Return [X, Y] of the center of cell containing provided text 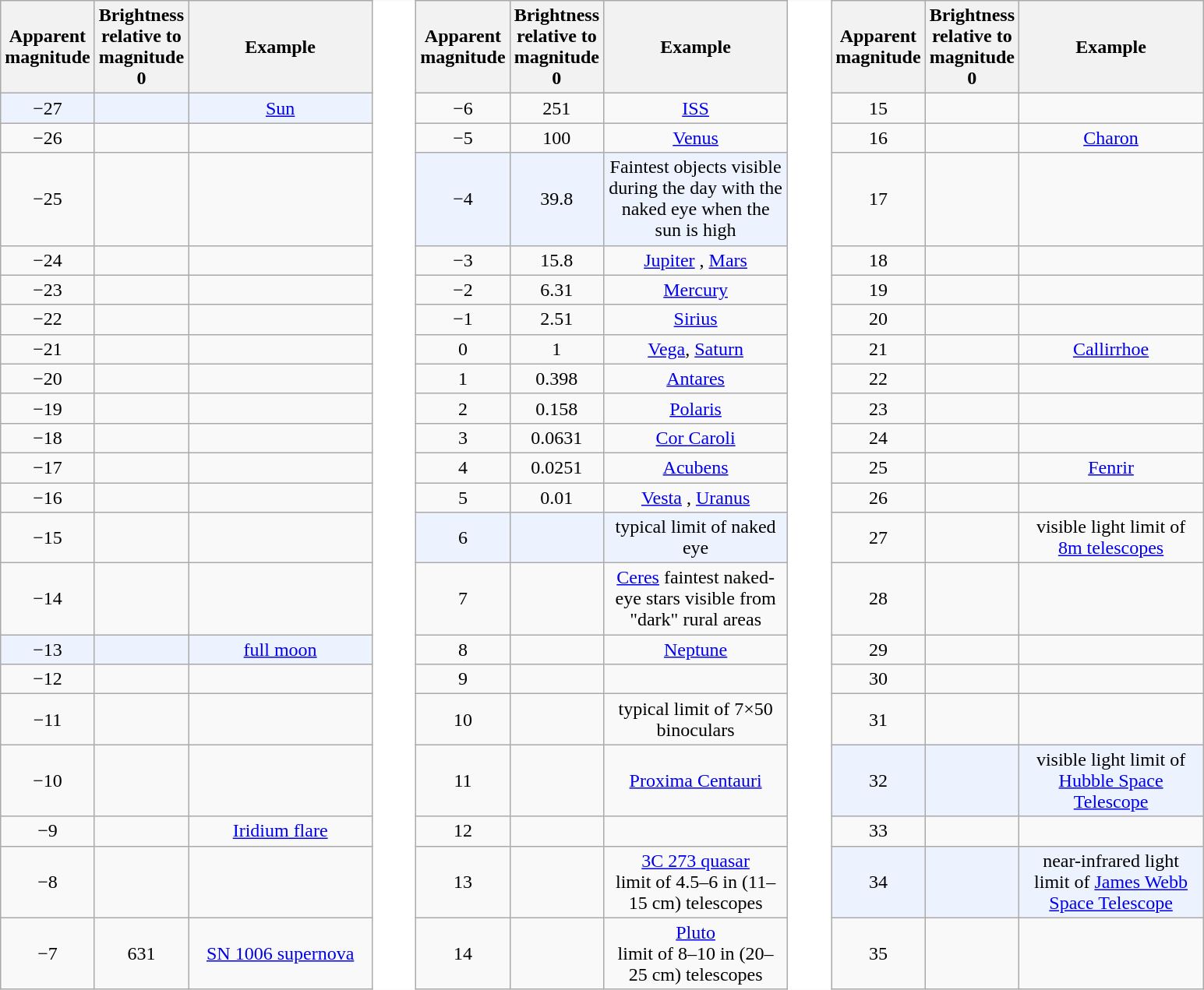
28 [878, 599]
−4 [463, 199]
full moon [281, 650]
Callirrhoe [1111, 349]
Venus [696, 138]
Proxima Centauri [696, 780]
Iridium flare [281, 831]
13 [463, 882]
−7 [48, 953]
−6 [463, 108]
7 [463, 599]
visible light limit of 8m telescopes [1111, 537]
Neptune [696, 650]
−11 [48, 720]
15 [878, 108]
34 [878, 882]
Antares [696, 379]
0.0251 [556, 467]
−21 [48, 349]
−8 [48, 882]
0.0631 [556, 438]
23 [878, 408]
22 [878, 379]
−24 [48, 260]
8 [463, 650]
26 [878, 498]
typical limit of 7×50 binoculars [696, 720]
Charon [1111, 138]
35 [878, 953]
visible light limit of Hubble Space Telescope [1111, 780]
12 [463, 831]
9 [463, 679]
6.31 [556, 290]
33 [878, 831]
−22 [48, 319]
21 [878, 349]
4 [463, 467]
20 [878, 319]
0 [463, 349]
27 [878, 537]
Polaris [696, 408]
−20 [48, 379]
ISS [696, 108]
−1 [463, 319]
251 [556, 108]
−27 [48, 108]
−17 [48, 467]
−18 [48, 438]
Vega, Saturn [696, 349]
0.158 [556, 408]
Cor Caroli [696, 438]
2 [463, 408]
29 [878, 650]
25 [878, 467]
0.398 [556, 379]
3C 273 quasar limit of 4.5–6 in (11–15 cm) telescopes [696, 882]
30 [878, 679]
0.01 [556, 498]
Jupiter , Mars [696, 260]
24 [878, 438]
−12 [48, 679]
15.8 [556, 260]
14 [463, 953]
6 [463, 537]
−2 [463, 290]
631 [141, 953]
Fenrir [1111, 467]
−3 [463, 260]
5 [463, 498]
Acubens [696, 467]
−5 [463, 138]
10 [463, 720]
16 [878, 138]
17 [878, 199]
Sirius [696, 319]
Ceres faintest naked-eye stars visible from "dark" rural areas [696, 599]
100 [556, 138]
2.51 [556, 319]
−9 [48, 831]
near-infrared light limit of James Webb Space Telescope [1111, 882]
39.8 [556, 199]
−25 [48, 199]
−23 [48, 290]
SN 1006 supernova [281, 953]
3 [463, 438]
Pluto limit of 8–10 in (20–25 cm) telescopes [696, 953]
18 [878, 260]
Mercury [696, 290]
Sun [281, 108]
−26 [48, 138]
19 [878, 290]
−10 [48, 780]
11 [463, 780]
32 [878, 780]
−16 [48, 498]
Vesta , Uranus [696, 498]
−14 [48, 599]
−13 [48, 650]
−15 [48, 537]
Faintest objects visible during the day with the naked eye when the sun is high [696, 199]
31 [878, 720]
typical limit of naked eye [696, 537]
−19 [48, 408]
